Determine the (x, y) coordinate at the center of the cell enclosing the given text.  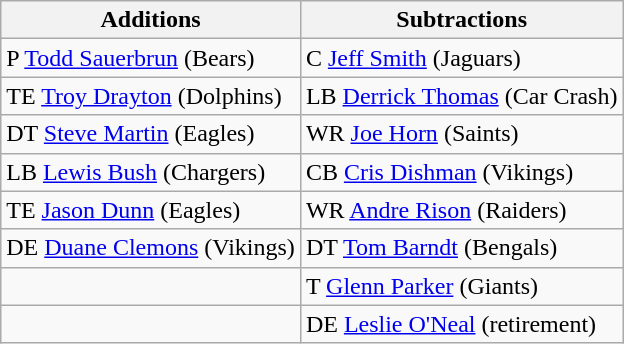
WR Joe Horn (Saints) (462, 134)
DE Duane Clemons (Vikings) (151, 248)
Additions (151, 20)
DT Tom Barndt (Bengals) (462, 248)
DT Steve Martin (Eagles) (151, 134)
CB Cris Dishman (Vikings) (462, 172)
LB Derrick Thomas (Car Crash) (462, 96)
T Glenn Parker (Giants) (462, 286)
Subtractions (462, 20)
P Todd Sauerbrun (Bears) (151, 58)
TE Troy Drayton (Dolphins) (151, 96)
C Jeff Smith (Jaguars) (462, 58)
TE Jason Dunn (Eagles) (151, 210)
LB Lewis Bush (Chargers) (151, 172)
DE Leslie O'Neal (retirement) (462, 324)
WR Andre Rison (Raiders) (462, 210)
